From the cell containing the given text, extract its center point as (X, Y) coordinate. 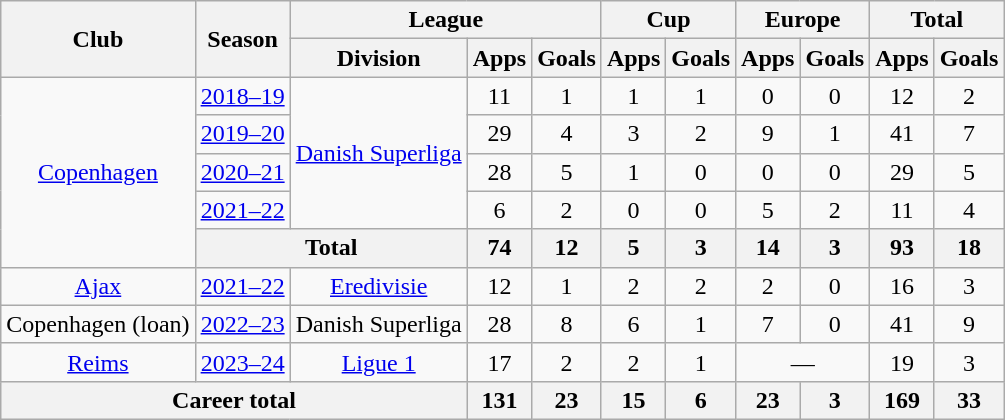
Reims (98, 362)
Europe (803, 20)
74 (499, 248)
18 (969, 248)
Ajax (98, 286)
131 (499, 400)
93 (902, 248)
2022–23 (242, 324)
Career total (234, 400)
2019–20 (242, 134)
169 (902, 400)
Cup (668, 20)
Ligue 1 (378, 362)
Copenhagen (loan) (98, 324)
Season (242, 39)
33 (969, 400)
19 (902, 362)
17 (499, 362)
Club (98, 39)
2018–19 (242, 96)
League (446, 20)
16 (902, 286)
Copenhagen (98, 172)
2023–24 (242, 362)
Eredivisie (378, 286)
15 (633, 400)
14 (768, 248)
2020–21 (242, 172)
Division (378, 58)
8 (567, 324)
— (803, 362)
